Locate the cell with the specified text and output its (x, y) center coordinate. 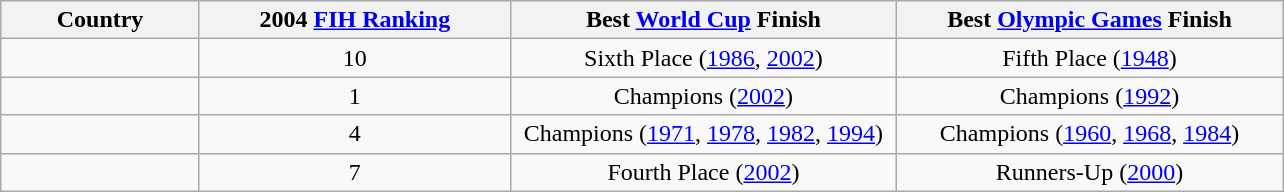
7 (354, 172)
Champions (1971, 1978, 1982, 1994) (703, 134)
Country (100, 20)
Champions (2002) (703, 96)
1 (354, 96)
Runners-Up (2000) (1089, 172)
Best World Cup Finish (703, 20)
Best Olympic Games Finish (1089, 20)
2004 FIH Ranking (354, 20)
Champions (1992) (1089, 96)
Fourth Place (2002) (703, 172)
Sixth Place (1986, 2002) (703, 58)
Fifth Place (1948) (1089, 58)
4 (354, 134)
10 (354, 58)
Champions (1960, 1968, 1984) (1089, 134)
